Capture the cell that displays the provided text and extract its (X, Y) central coordinate. 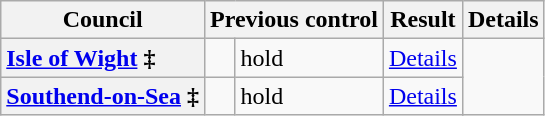
Result (422, 20)
Southend-on-Sea ‡ (103, 96)
Isle of Wight ‡ (103, 58)
Council (103, 20)
Previous control (294, 20)
